Capture the cell that displays the provided text and extract its (x, y) central coordinate. 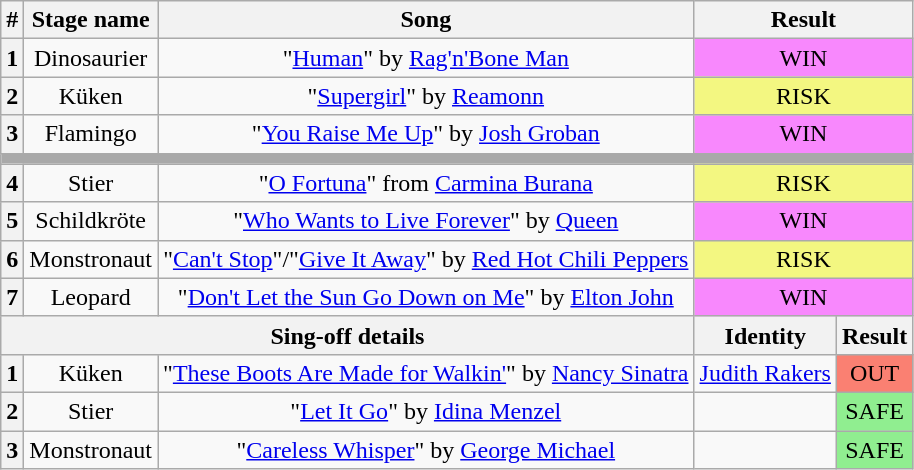
"These Boots Are Made for Walkin'" by Nancy Sinatra (426, 373)
"Who Wants to Live Forever" by Queen (426, 221)
"Can't Stop"/"Give It Away" by Red Hot Chili Peppers (426, 259)
Leopard (91, 297)
"Don't Let the Sun Go Down on Me" by Elton John (426, 297)
4 (12, 183)
Dinosaurier (91, 58)
Schildkröte (91, 221)
Stage name (91, 20)
Judith Rakers (765, 373)
"Supergirl" by Reamonn (426, 96)
OUT (874, 373)
Song (426, 20)
Flamingo (91, 134)
"Careless Whisper" by George Michael (426, 449)
# (12, 20)
6 (12, 259)
"Human" by Rag'n'Bone Man (426, 58)
"O Fortuna" from Carmina Burana (426, 183)
"Let It Go" by Idina Menzel (426, 411)
Identity (765, 335)
5 (12, 221)
"You Raise Me Up" by Josh Groban (426, 134)
Sing-off details (348, 335)
7 (12, 297)
